Return the [X, Y] coordinate for the center point of the cell that contains the specified text.  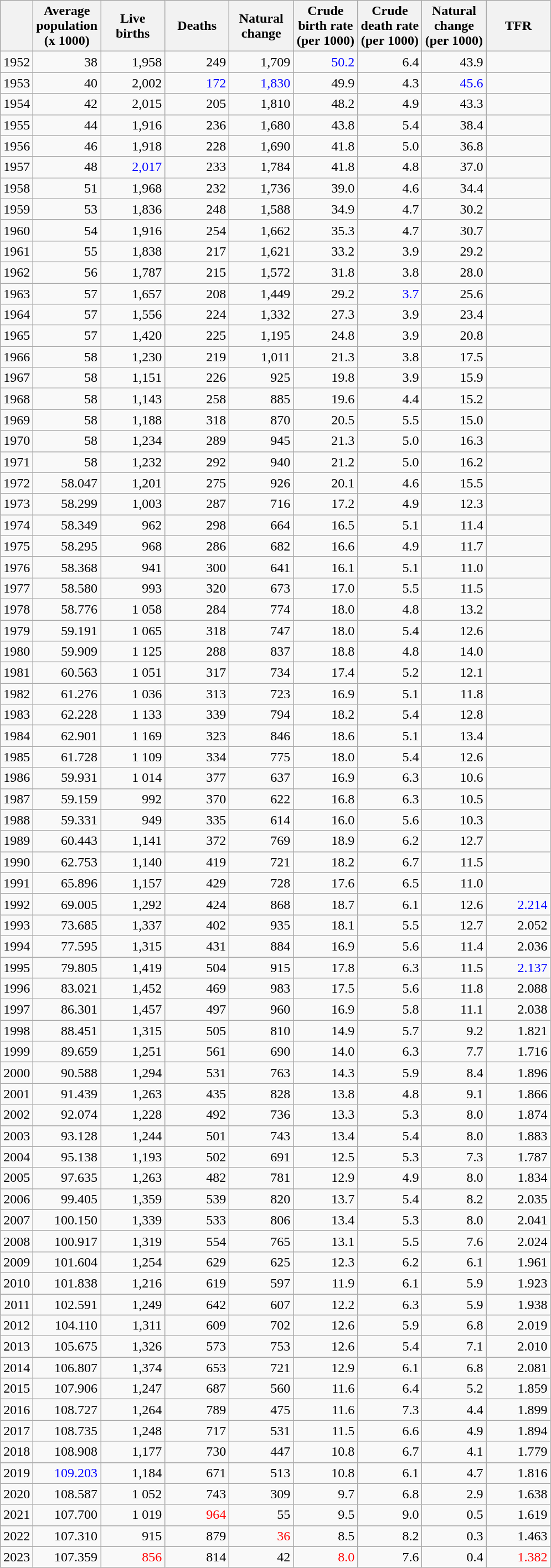
249 [197, 62]
1,572 [261, 272]
2014 [17, 1368]
1,151 [133, 378]
597 [261, 1283]
1,836 [133, 209]
2.052 [518, 925]
1994 [17, 946]
1,337 [133, 925]
58.580 [67, 588]
38.4 [454, 125]
27.3 [326, 315]
59.191 [67, 630]
48.2 [326, 104]
205 [197, 104]
Crude birth rate (per 1000) [326, 26]
1954 [17, 104]
1,810 [261, 104]
1,292 [133, 904]
Live births [133, 26]
2018 [17, 1452]
2005 [17, 1178]
2013 [17, 1347]
62.753 [67, 862]
504 [197, 968]
60.443 [67, 841]
339 [197, 715]
34.4 [454, 188]
17.0 [326, 588]
993 [133, 588]
13.8 [326, 1094]
1,419 [133, 968]
614 [261, 820]
51 [67, 188]
9.0 [390, 1515]
254 [197, 230]
48 [67, 167]
8.5 [326, 1536]
18.7 [326, 904]
320 [197, 588]
35.3 [326, 230]
505 [197, 1031]
370 [197, 799]
1989 [17, 841]
25.6 [454, 294]
44 [67, 125]
16.8 [326, 799]
309 [261, 1494]
1.894 [518, 1431]
622 [261, 799]
40 [67, 83]
38 [67, 62]
763 [261, 1073]
2,017 [133, 167]
1,228 [133, 1115]
435 [197, 1094]
949 [133, 820]
1958 [17, 188]
940 [261, 462]
774 [261, 609]
1976 [17, 567]
728 [261, 883]
1978 [17, 609]
492 [197, 1115]
58.368 [67, 567]
1996 [17, 989]
419 [197, 862]
59.909 [67, 652]
15.5 [454, 483]
1.834 [518, 1178]
765 [261, 1241]
17.4 [326, 673]
794 [261, 715]
1,838 [133, 251]
2012 [17, 1326]
2.019 [518, 1326]
1975 [17, 546]
828 [261, 1094]
1 014 [133, 778]
619 [197, 1283]
469 [197, 989]
2016 [17, 1410]
286 [197, 546]
1,588 [261, 209]
215 [197, 272]
1964 [17, 315]
673 [261, 588]
2,002 [133, 83]
18.8 [326, 652]
1993 [17, 925]
1,918 [133, 146]
2011 [17, 1304]
1.859 [518, 1389]
870 [261, 420]
691 [261, 1157]
1998 [17, 1031]
1988 [17, 820]
2.088 [518, 989]
609 [197, 1326]
1,201 [133, 483]
7.7 [454, 1052]
1,003 [133, 504]
2.041 [518, 1220]
65.896 [67, 883]
1.382 [518, 1557]
856 [133, 1557]
232 [197, 188]
60.563 [67, 673]
13.2 [454, 609]
702 [261, 1326]
1980 [17, 652]
1 169 [133, 736]
208 [197, 294]
18.9 [326, 841]
97.635 [67, 1178]
49.9 [326, 83]
1.787 [518, 1157]
482 [197, 1178]
224 [197, 315]
108.908 [67, 1452]
19.8 [326, 378]
2.9 [454, 1494]
59.159 [67, 799]
300 [197, 567]
2.035 [518, 1199]
769 [261, 841]
6.5 [390, 883]
424 [197, 904]
61.728 [67, 757]
335 [197, 820]
1986 [17, 778]
TFR [518, 26]
258 [197, 399]
1,188 [133, 420]
317 [197, 673]
1,140 [133, 862]
16.1 [326, 567]
653 [197, 1368]
1,457 [133, 1010]
106.807 [67, 1368]
10.3 [454, 820]
377 [197, 778]
1.619 [518, 1515]
960 [261, 1010]
1981 [17, 673]
77.595 [67, 946]
561 [197, 1052]
43.9 [454, 62]
1,374 [133, 1368]
50.2 [326, 62]
5.7 [390, 1031]
0.4 [454, 1557]
501 [197, 1136]
2.024 [518, 1241]
236 [197, 125]
Natural change [261, 26]
92.074 [67, 1115]
560 [261, 1389]
172 [197, 83]
1 051 [133, 673]
868 [261, 904]
1977 [17, 588]
1983 [17, 715]
1,249 [133, 1304]
2021 [17, 1515]
102.591 [67, 1304]
1982 [17, 694]
4.1 [454, 1452]
17.2 [326, 504]
1.938 [518, 1304]
1,556 [133, 315]
107.906 [67, 1389]
747 [261, 630]
1,216 [133, 1283]
323 [197, 736]
292 [197, 462]
1,311 [133, 1326]
101.838 [67, 1283]
284 [197, 609]
1,177 [133, 1452]
1984 [17, 736]
820 [261, 1199]
935 [261, 925]
1,830 [261, 83]
2019 [17, 1473]
372 [197, 841]
104.110 [67, 1326]
781 [261, 1178]
3.7 [390, 294]
11.9 [326, 1283]
16.2 [454, 462]
233 [197, 167]
1,621 [261, 251]
18.6 [326, 736]
1.923 [518, 1283]
95.138 [67, 1157]
109.203 [67, 1473]
30.7 [454, 230]
17.6 [326, 883]
1 036 [133, 694]
46 [67, 146]
717 [197, 1431]
58.047 [67, 483]
1,264 [133, 1410]
9.5 [326, 1515]
682 [261, 546]
1,449 [261, 294]
1997 [17, 1010]
1.899 [518, 1410]
1.961 [518, 1262]
100.150 [67, 1220]
1959 [17, 209]
1,319 [133, 1241]
37.0 [454, 167]
607 [261, 1304]
2007 [17, 1220]
19.6 [326, 399]
2.038 [518, 1010]
101.604 [67, 1262]
789 [197, 1410]
730 [197, 1452]
2004 [17, 1157]
56 [67, 272]
1,011 [261, 357]
642 [197, 1304]
1 052 [133, 1494]
20.8 [454, 336]
1,141 [133, 841]
59.931 [67, 778]
962 [133, 525]
219 [197, 357]
1962 [17, 272]
1963 [17, 294]
62.901 [67, 736]
723 [261, 694]
13.3 [326, 1115]
93.128 [67, 1136]
1,251 [133, 1052]
814 [197, 1557]
73.685 [67, 925]
671 [197, 1473]
24.8 [326, 336]
43.8 [326, 125]
637 [261, 778]
16.0 [326, 820]
108.587 [67, 1494]
1992 [17, 904]
334 [197, 757]
1.716 [518, 1052]
1,690 [261, 146]
45.6 [454, 83]
475 [261, 1410]
1,662 [261, 230]
28.0 [454, 272]
12.5 [326, 1157]
1952 [17, 62]
36 [261, 1536]
83.021 [67, 989]
58.299 [67, 504]
1,657 [133, 294]
61.276 [67, 694]
513 [261, 1473]
1.638 [518, 1494]
1970 [17, 441]
447 [261, 1452]
287 [197, 504]
21.2 [326, 462]
983 [261, 989]
1 019 [133, 1515]
1,230 [133, 357]
734 [261, 673]
62.228 [67, 715]
1953 [17, 83]
533 [197, 1220]
1961 [17, 251]
91.439 [67, 1094]
10.6 [454, 778]
554 [197, 1241]
925 [261, 378]
20.1 [326, 483]
23.4 [454, 315]
1.463 [518, 1536]
1 125 [133, 652]
16.6 [326, 546]
1,339 [133, 1220]
806 [261, 1220]
2010 [17, 1283]
10.5 [454, 799]
2.214 [518, 904]
2000 [17, 1073]
2.010 [518, 1347]
107.700 [67, 1515]
810 [261, 1031]
90.588 [67, 1073]
16.5 [326, 525]
1,326 [133, 1347]
225 [197, 336]
43.3 [454, 104]
641 [261, 567]
1.874 [518, 1115]
2.036 [518, 946]
941 [133, 567]
54 [67, 230]
1,247 [133, 1389]
1957 [17, 167]
1987 [17, 799]
1,359 [133, 1199]
1979 [17, 630]
31.8 [326, 272]
16.3 [454, 441]
217 [197, 251]
1,234 [133, 441]
89.659 [67, 1052]
69.005 [67, 904]
2022 [17, 1536]
879 [197, 1536]
12.8 [454, 715]
1,958 [133, 62]
14.9 [326, 1031]
58.349 [67, 525]
2023 [17, 1557]
1,254 [133, 1262]
275 [197, 483]
15.2 [454, 399]
1,680 [261, 125]
1956 [17, 146]
1.779 [518, 1452]
2.137 [518, 968]
88.451 [67, 1031]
1960 [17, 230]
1,784 [261, 167]
9.2 [454, 1031]
99.405 [67, 1199]
53 [67, 209]
108.735 [67, 1431]
1,232 [133, 462]
1990 [17, 862]
1,787 [133, 272]
1965 [17, 336]
7.1 [454, 1347]
100.917 [67, 1241]
1971 [17, 462]
12.1 [454, 673]
5.8 [390, 1010]
2020 [17, 1494]
1 133 [133, 715]
18.1 [326, 925]
Deaths [197, 26]
992 [133, 799]
1955 [17, 125]
687 [197, 1389]
884 [261, 946]
1,157 [133, 883]
0.5 [454, 1515]
1,736 [261, 188]
1,709 [261, 62]
1968 [17, 399]
2015 [17, 1389]
39.0 [326, 188]
288 [197, 652]
12.2 [326, 1304]
625 [261, 1262]
502 [197, 1157]
2002 [17, 1115]
1,968 [133, 188]
964 [197, 1515]
9.7 [326, 1494]
1,143 [133, 399]
2006 [17, 1199]
4.3 [390, 83]
573 [197, 1347]
226 [197, 378]
30.2 [454, 209]
1973 [17, 504]
1.821 [518, 1031]
1.816 [518, 1473]
11.7 [454, 546]
1,332 [261, 315]
105.675 [67, 1347]
228 [197, 146]
34.9 [326, 209]
298 [197, 525]
1.866 [518, 1094]
108.727 [67, 1410]
1,420 [133, 336]
1,452 [133, 989]
1966 [17, 357]
402 [197, 925]
716 [261, 504]
1967 [17, 378]
79.805 [67, 968]
629 [197, 1262]
2003 [17, 1136]
1 058 [133, 609]
11.1 [454, 1010]
17.8 [326, 968]
1 065 [133, 630]
107.359 [67, 1557]
1,184 [133, 1473]
1985 [17, 757]
1,248 [133, 1431]
107.310 [67, 1536]
846 [261, 736]
736 [261, 1115]
6.6 [390, 1431]
1974 [17, 525]
2008 [17, 1241]
2001 [17, 1094]
690 [261, 1052]
753 [261, 1347]
36.8 [454, 146]
Average population (x 1000) [67, 26]
1,193 [133, 1157]
0.3 [454, 1536]
945 [261, 441]
664 [261, 525]
429 [197, 883]
Natural change (per 1000) [454, 26]
15.9 [454, 378]
289 [197, 441]
1,244 [133, 1136]
58.295 [67, 546]
248 [197, 209]
15.0 [454, 420]
313 [197, 694]
431 [197, 946]
2017 [17, 1431]
1.883 [518, 1136]
968 [133, 546]
8.4 [454, 1073]
14.3 [326, 1073]
9.1 [454, 1094]
926 [261, 483]
86.301 [67, 1010]
775 [261, 757]
1,195 [261, 336]
1995 [17, 968]
497 [197, 1010]
1991 [17, 883]
1.896 [518, 1073]
2,015 [133, 104]
885 [261, 399]
20.5 [326, 420]
33.2 [326, 251]
2009 [17, 1262]
539 [197, 1199]
837 [261, 652]
1969 [17, 420]
13.1 [326, 1241]
1 109 [133, 757]
2.081 [518, 1368]
1,294 [133, 1073]
59.331 [67, 820]
1999 [17, 1052]
58.776 [67, 609]
Crude death rate (per 1000) [390, 26]
13.7 [326, 1199]
1972 [17, 483]
